For the text-containing cell, return its midpoint in (X, Y) coordinate format. 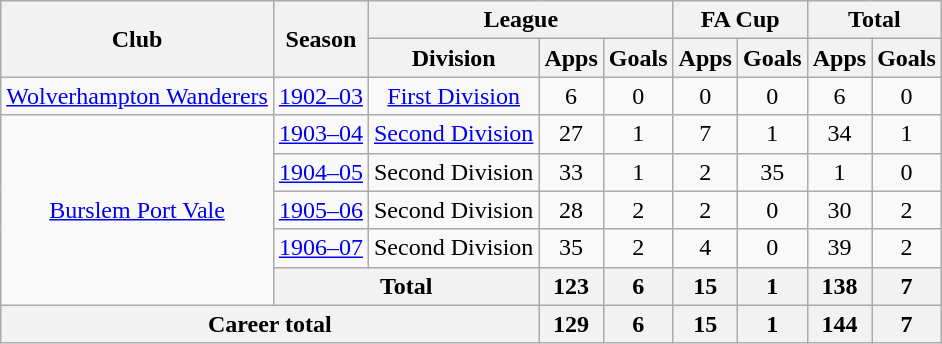
Club (138, 39)
28 (571, 210)
FA Cup (740, 20)
39 (839, 248)
4 (705, 248)
30 (839, 210)
27 (571, 134)
1906–07 (320, 248)
Burslem Port Vale (138, 210)
138 (839, 286)
Career total (270, 324)
123 (571, 286)
League (520, 20)
144 (839, 324)
1905–06 (320, 210)
1902–03 (320, 96)
1903–04 (320, 134)
34 (839, 134)
Wolverhampton Wanderers (138, 96)
1904–05 (320, 172)
First Division (453, 96)
33 (571, 172)
129 (571, 324)
Season (320, 39)
Division (453, 58)
